Pinpoint the cell where the given text exists, returning its (x, y) midpoint coordinate. 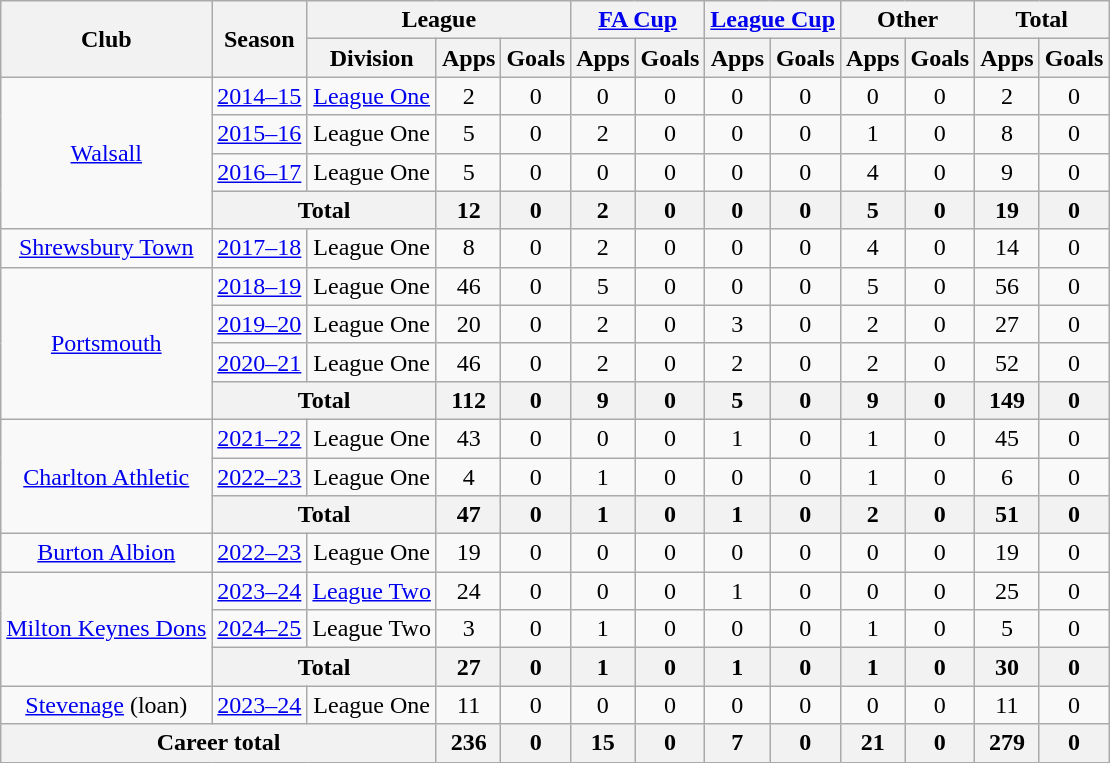
Other (908, 20)
League Cup (773, 20)
45 (1007, 438)
2015–16 (260, 134)
52 (1007, 362)
League (439, 20)
Burton Albion (106, 553)
Career total (219, 743)
51 (1007, 515)
Stevenage (loan) (106, 705)
112 (468, 400)
7 (738, 743)
Club (106, 39)
Walsall (106, 153)
2019–20 (260, 324)
30 (1007, 667)
Milton Keynes Dons (106, 629)
2018–19 (260, 286)
56 (1007, 286)
20 (468, 324)
2014–15 (260, 96)
2016–17 (260, 172)
236 (468, 743)
2017–18 (260, 248)
Shrewsbury Town (106, 248)
24 (468, 591)
279 (1007, 743)
Portsmouth (106, 343)
FA Cup (638, 20)
14 (1007, 248)
6 (1007, 477)
2020–21 (260, 362)
Charlton Athletic (106, 476)
25 (1007, 591)
2024–25 (260, 629)
43 (468, 438)
Division (372, 58)
15 (603, 743)
47 (468, 515)
21 (873, 743)
149 (1007, 400)
12 (468, 210)
2021–22 (260, 438)
Season (260, 39)
